Provide the (x, y) coordinate of the cell's center where the given text is located.  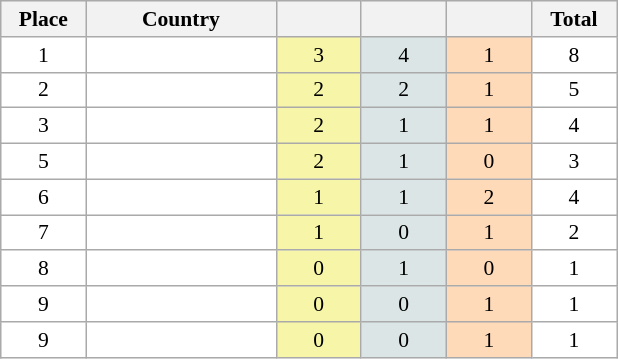
Place (44, 19)
7 (44, 233)
Country (181, 19)
6 (44, 197)
Total (574, 19)
